Capture the cell that displays the provided text and extract its (x, y) central coordinate. 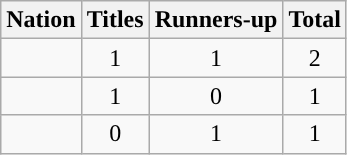
2 (315, 58)
Titles (115, 20)
Total (315, 20)
Nation (41, 20)
Runners-up (216, 20)
